Pinpoint the cell where the given text exists, returning its (x, y) midpoint coordinate. 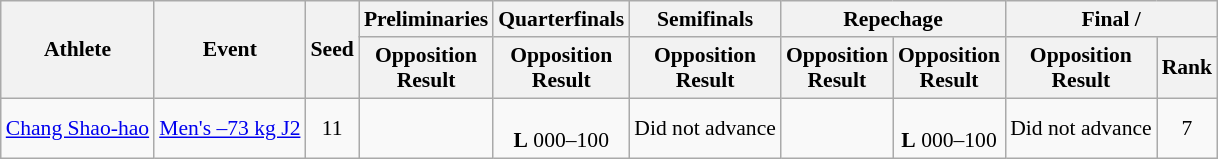
Preliminaries (426, 19)
Rank (1188, 68)
Seed (332, 50)
Athlete (78, 50)
Semifinals (705, 19)
Repechage (893, 19)
Chang Shao-hao (78, 128)
Men's –73 kg J2 (230, 128)
7 (1188, 128)
11 (332, 128)
Event (230, 50)
Final / (1111, 19)
Quarterfinals (561, 19)
